Determine the [x, y] coordinate at the center of the cell enclosing the given text.  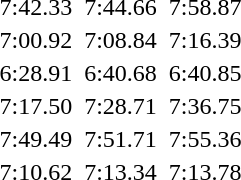
7:51.71 [121, 139]
7:08.84 [121, 40]
6:40.68 [121, 73]
7:28.71 [121, 106]
